Return [x, y] of the center of cell containing provided text 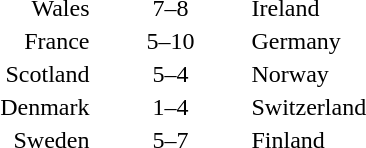
5–4 [170, 74]
1–4 [170, 107]
5–10 [170, 41]
